Return (x, y) of the center of cell containing provided text 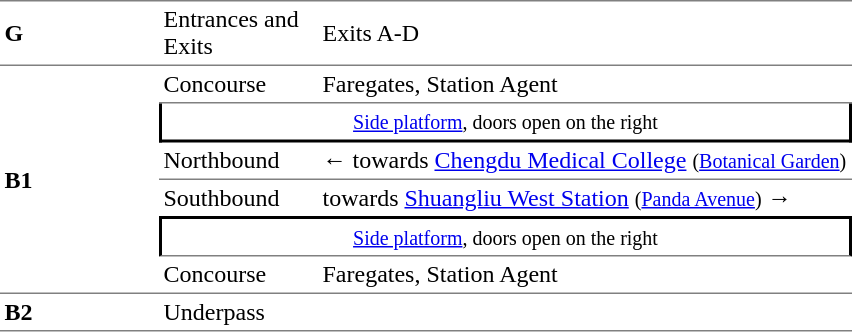
Southbound (238, 198)
B2 (80, 313)
towards Shuangliu West Station (Panda Avenue) → (585, 198)
Entrances and Exits (238, 33)
Underpass (238, 313)
Northbound (238, 161)
Exits A-D (585, 33)
G (80, 33)
B1 (80, 180)
← towards Chengdu Medical College (Botanical Garden) (585, 161)
